Output the (x, y) coordinate of the center of the cell containing the given text.  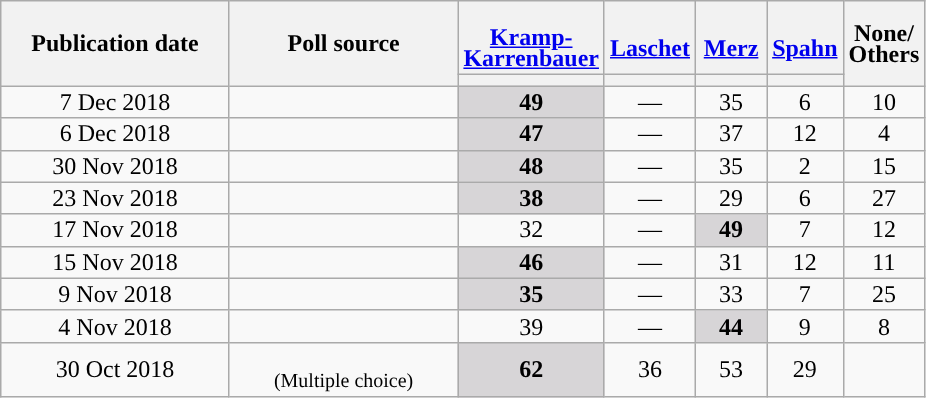
33 (732, 294)
9 (805, 326)
(Multiple choice) (344, 370)
39 (532, 326)
None/Others (884, 44)
15 Nov 2018 (116, 262)
Kramp-Karrenbauer (532, 38)
Publication date (116, 44)
Spahn (805, 38)
Merz (732, 38)
36 (650, 370)
Poll source (344, 44)
48 (532, 166)
32 (532, 230)
11 (884, 262)
25 (884, 294)
17 Nov 2018 (116, 230)
47 (532, 134)
4 (884, 134)
44 (732, 326)
62 (532, 370)
27 (884, 198)
Laschet (650, 38)
46 (532, 262)
30 Nov 2018 (116, 166)
15 (884, 166)
2 (805, 166)
7 Dec 2018 (116, 102)
8 (884, 326)
53 (732, 370)
38 (532, 198)
30 Oct 2018 (116, 370)
10 (884, 102)
6 Dec 2018 (116, 134)
37 (732, 134)
31 (732, 262)
4 Nov 2018 (116, 326)
23 Nov 2018 (116, 198)
9 Nov 2018 (116, 294)
